Scan for the cell matching the given text and deliver its [x, y] coordinate at center. 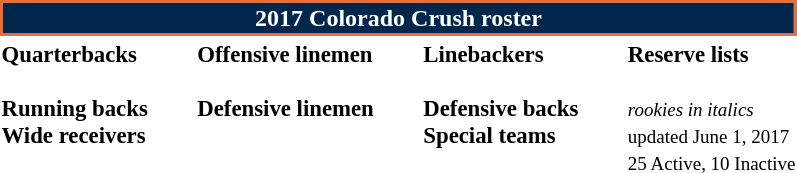
2017 Colorado Crush roster [398, 18]
